Extract the (x, y) coordinate from the center of the cell holding the provided text.  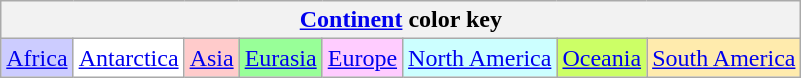
Europe (362, 58)
North America (480, 58)
Eurasia (280, 58)
Continent color key (401, 20)
South America (724, 58)
Oceania (602, 58)
Antarctica (128, 58)
Africa (37, 58)
Asia (212, 58)
